For the text-containing cell, return its midpoint in [x, y] coordinate format. 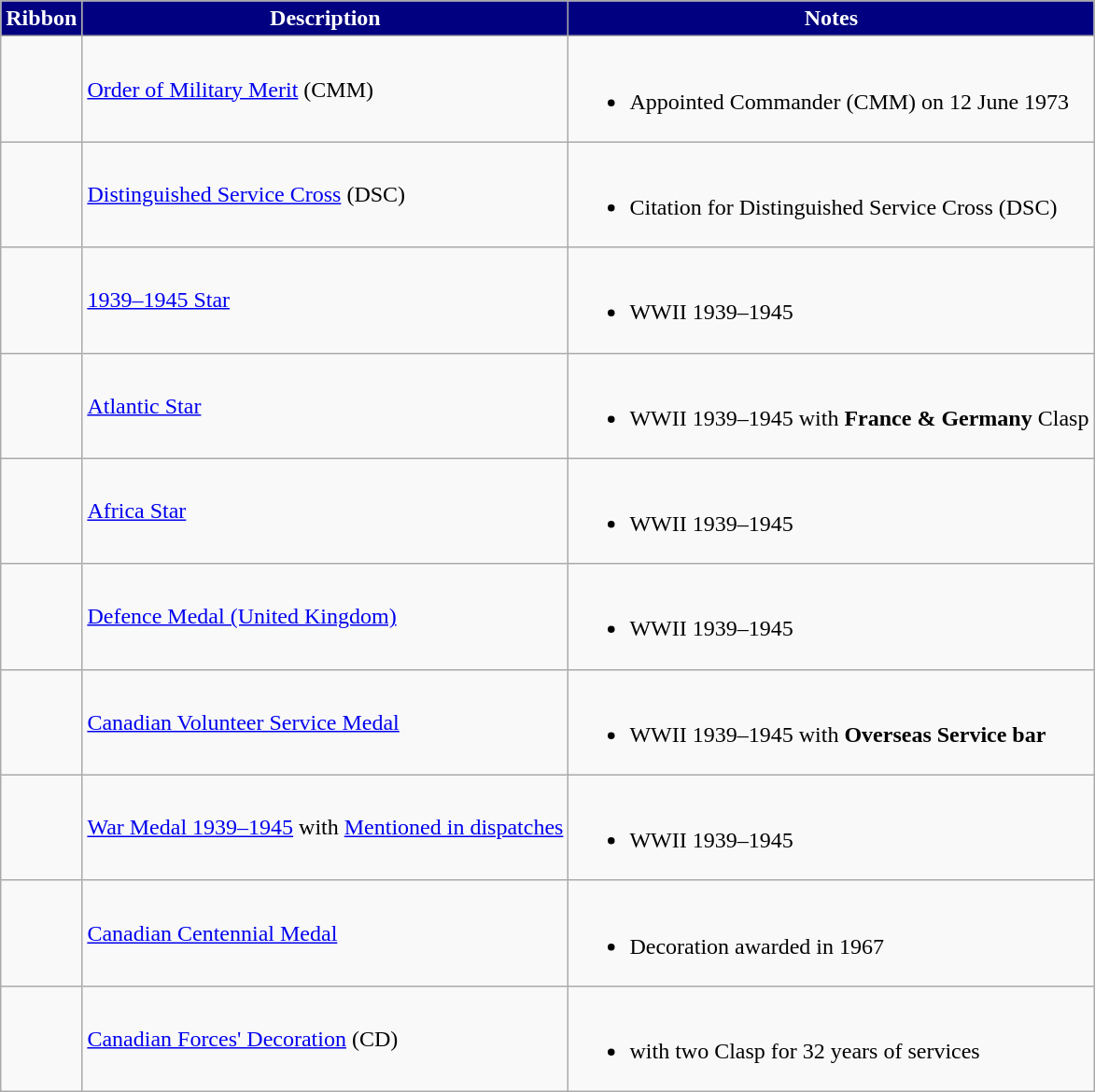
Order of Military Merit (CMM) [325, 90]
Decoration awarded in 1967 [831, 933]
Citation for Distinguished Service Cross (DSC) [831, 194]
Atlantic Star [325, 405]
War Medal 1939–1945 with Mentioned in dispatches [325, 827]
Africa Star [325, 511]
1939–1945 Star [325, 301]
Distinguished Service Cross (DSC) [325, 194]
Notes [831, 19]
with two Clasp for 32 years of services [831, 1038]
Description [325, 19]
Defence Medal (United Kingdom) [325, 616]
WWII 1939–1945 with Overseas Service bar [831, 722]
Canadian Centennial Medal [325, 933]
Canadian Forces' Decoration (CD) [325, 1038]
Appointed Commander (CMM) on 12 June 1973 [831, 90]
Canadian Volunteer Service Medal [325, 722]
WWII 1939–1945 with France & Germany Clasp [831, 405]
Ribbon [41, 19]
